Provide the [x, y] coordinate of the cell's center where the given text is located.  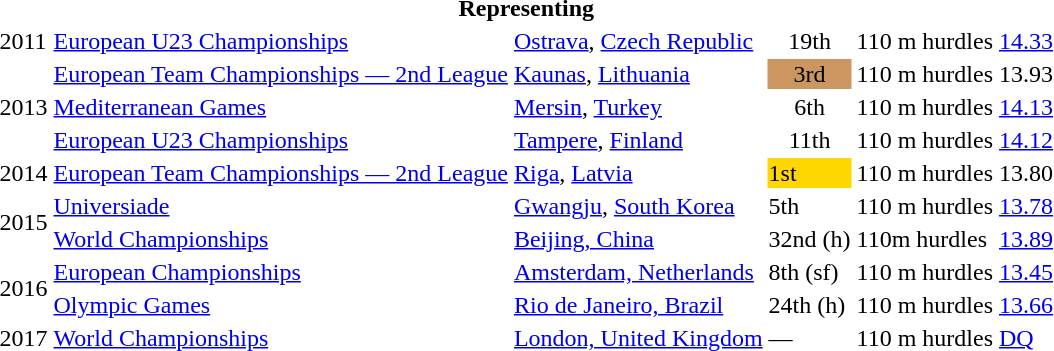
Tampere, Finland [638, 140]
11th [810, 140]
Amsterdam, Netherlands [638, 272]
Ostrava, Czech Republic [638, 41]
European Championships [280, 272]
19th [810, 41]
Rio de Janeiro, Brazil [638, 305]
8th (sf) [810, 272]
Mediterranean Games [280, 107]
3rd [810, 74]
Riga, Latvia [638, 173]
1st [810, 173]
110m hurdles [924, 239]
World Championships [280, 239]
6th [810, 107]
Olympic Games [280, 305]
Beijing, China [638, 239]
32nd (h) [810, 239]
Kaunas, Lithuania [638, 74]
24th (h) [810, 305]
5th [810, 206]
Gwangju, South Korea [638, 206]
Mersin, Turkey [638, 107]
Universiade [280, 206]
